Capture the cell that displays the provided text and extract its (X, Y) central coordinate. 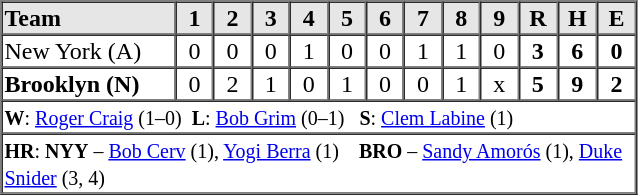
7 (423, 18)
New York (A) (89, 50)
HR: NYY – Bob Cerv (1), Yogi Berra (1) BRO – Sandy Amorós (1), Duke Snider (3, 4) (319, 164)
E (616, 18)
4 (309, 18)
x (499, 84)
H (576, 18)
Team (89, 18)
W: Roger Craig (1–0) L: Bob Grim (0–1) S: Clem Labine (1) (319, 116)
Brooklyn (N) (89, 84)
8 (461, 18)
R (538, 18)
